Capture the cell that displays the provided text and extract its [x, y] central coordinate. 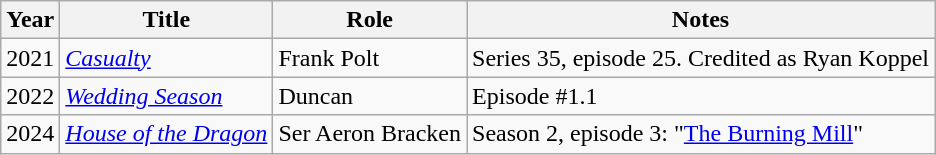
Duncan [370, 96]
House of the Dragon [166, 134]
Wedding Season [166, 96]
2021 [30, 58]
Notes [701, 20]
Title [166, 20]
Season 2, episode 3: "The Burning Mill" [701, 134]
Series 35, episode 25. Credited as Ryan Koppel [701, 58]
Frank Polt [370, 58]
Role [370, 20]
Year [30, 20]
Ser Aeron Bracken [370, 134]
Casualty [166, 58]
2024 [30, 134]
Episode #1.1 [701, 96]
2022 [30, 96]
